For the text-containing cell, return its midpoint in [X, Y] coordinate format. 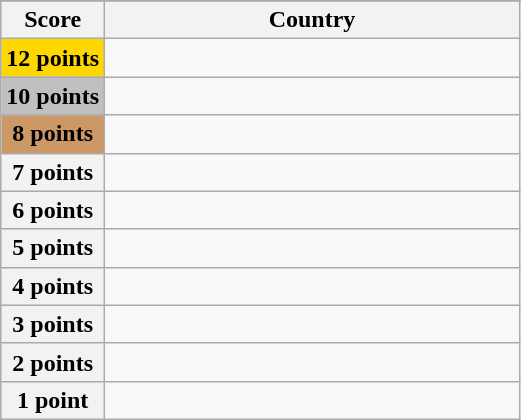
Score [53, 20]
4 points [53, 286]
8 points [53, 134]
7 points [53, 172]
3 points [53, 324]
2 points [53, 362]
Country [312, 20]
10 points [53, 96]
1 point [53, 400]
12 points [53, 58]
5 points [53, 248]
6 points [53, 210]
